Return the [X, Y] coordinate for the center point of the cell that contains the specified text.  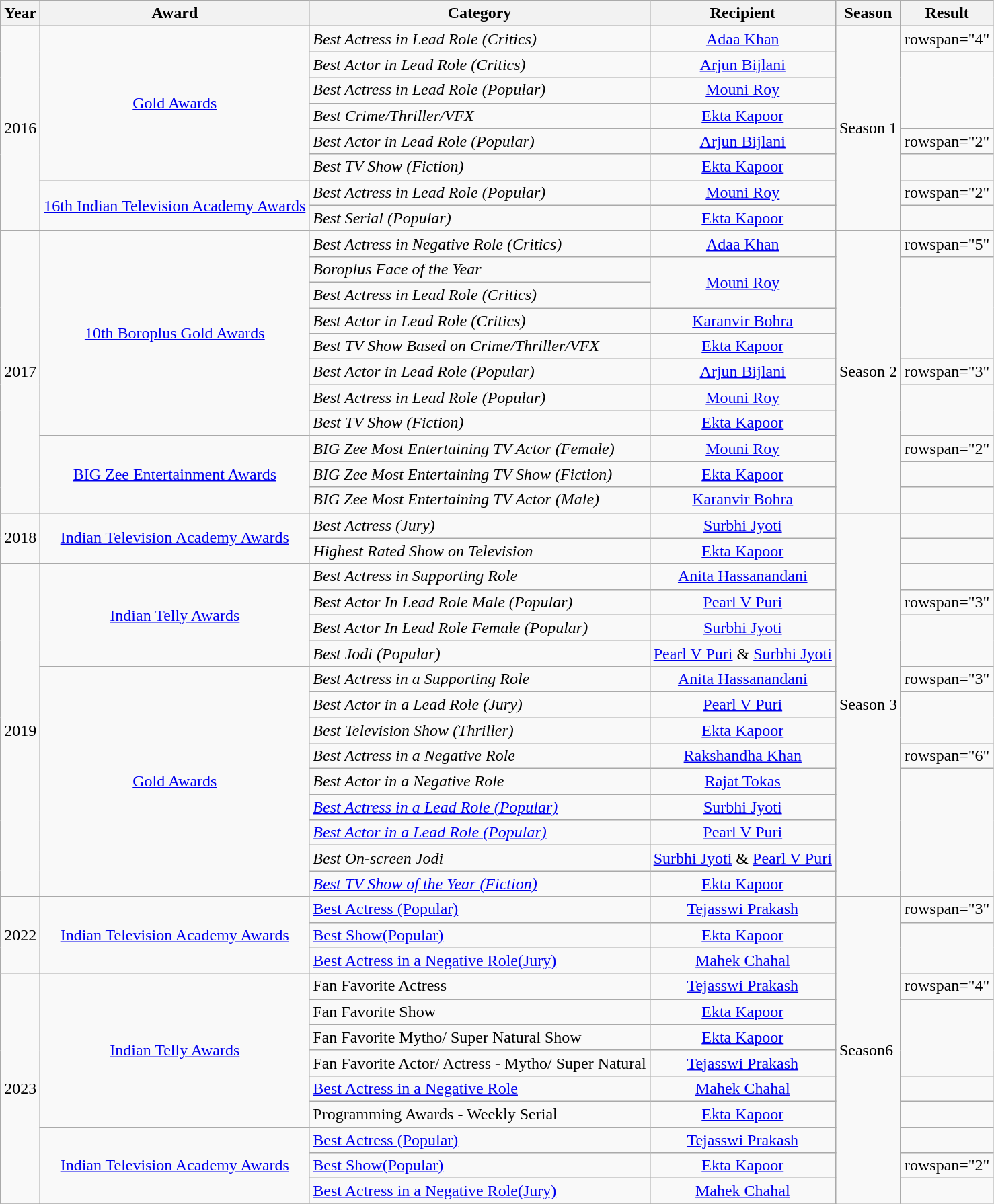
Best Actress in Negative Role (Critics) [480, 243]
Category [480, 13]
Rakshandha Khan [742, 756]
Best Serial (Popular) [480, 218]
Pearl V Puri & Surbhi Jyoti [742, 653]
rowspan="6" [947, 756]
Best Crime/Thriller/VFX [480, 116]
Best TV Show Based on Crime/Thriller/VFX [480, 346]
Season [868, 13]
Programming Awards - Weekly Serial [480, 1114]
Season6 [868, 1051]
2016 [20, 128]
BIG Zee Most Entertaining TV Actor (Female) [480, 449]
Best Actress in a Supporting Role [480, 679]
Best Actor In Lead Role Male (Popular) [480, 602]
Rajat Tokas [742, 782]
2023 [20, 1088]
2017 [20, 371]
Boroplus Face of the Year [480, 269]
Fan Favorite Show [480, 1012]
Best Actress in Supporting Role [480, 576]
BIG Zee Most Entertaining TV Show (Fiction) [480, 474]
2019 [20, 730]
Highest Rated Show on Television [480, 551]
Fan Favorite Mytho/ Super Natural Show [480, 1037]
Best Actor in a Lead Role (Jury) [480, 704]
BIG Zee Entertainment Awards [175, 474]
Result [947, 13]
BIG Zee Most Entertaining TV Actor (Male) [480, 500]
Best Actor in a Lead Role (Popular) [480, 833]
Season 3 [868, 705]
Best On-screen Jodi [480, 858]
10th Boroplus Gold Awards [175, 333]
Best Actress in a Lead Role (Popular) [480, 807]
Year [20, 13]
Best Actor in a Negative Role [480, 782]
Best Television Show (Thriller) [480, 730]
Best TV Show of the Year (Fiction) [480, 884]
Best Actress (Jury) [480, 525]
Surbhi Jyoti & Pearl V Puri [742, 858]
2018 [20, 538]
16th Indian Television Academy Awards [175, 205]
Best Actor In Lead Role Female (Popular) [480, 628]
2022 [20, 935]
Fan Favorite Actor/ Actress - Mytho/ Super Natural [480, 1063]
Recipient [742, 13]
Fan Favorite Actress [480, 986]
Season 1 [868, 128]
Season 2 [868, 371]
Award [175, 13]
rowspan="5" [947, 243]
Best Jodi (Popular) [480, 653]
